For the text-containing cell, return its midpoint in [x, y] coordinate format. 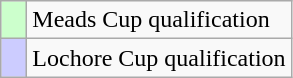
Lochore Cup qualification [159, 58]
Meads Cup qualification [159, 20]
